Search for the cell housing the specified text and yield its (X, Y) center coordinate. 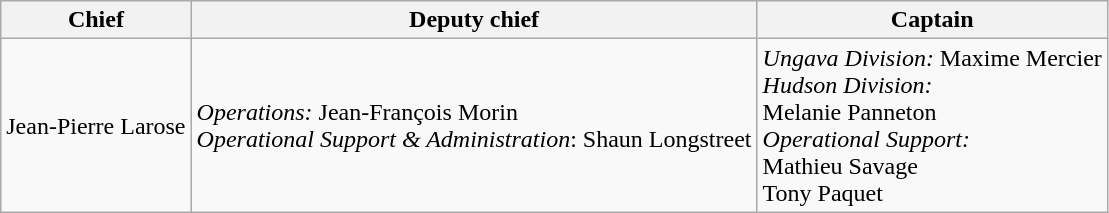
Chief (96, 20)
Ungava Division: Maxime MercierHudson Division:Melanie PannetonOperational Support:Mathieu SavageTony Paquet (932, 126)
Jean-Pierre Larose (96, 126)
Deputy chief (474, 20)
Captain (932, 20)
Operations: Jean-François MorinOperational Support & Administration: Shaun Longstreet (474, 126)
